Extract the (X, Y) coordinate from the center of the cell holding the provided text.  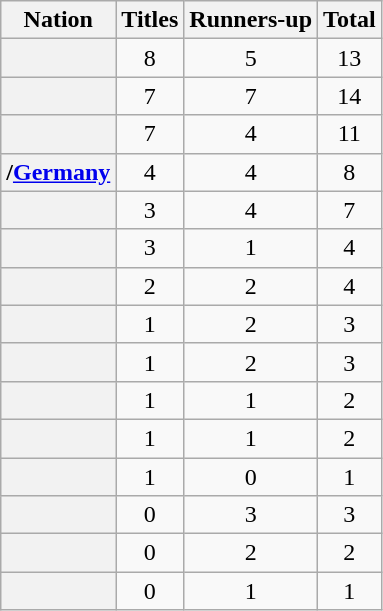
5 (251, 58)
Total (350, 20)
Runners-up (251, 20)
13 (350, 58)
Nation (58, 20)
/Germany (58, 172)
14 (350, 96)
Titles (150, 20)
11 (350, 134)
